Capture the cell that displays the provided text and extract its (x, y) central coordinate. 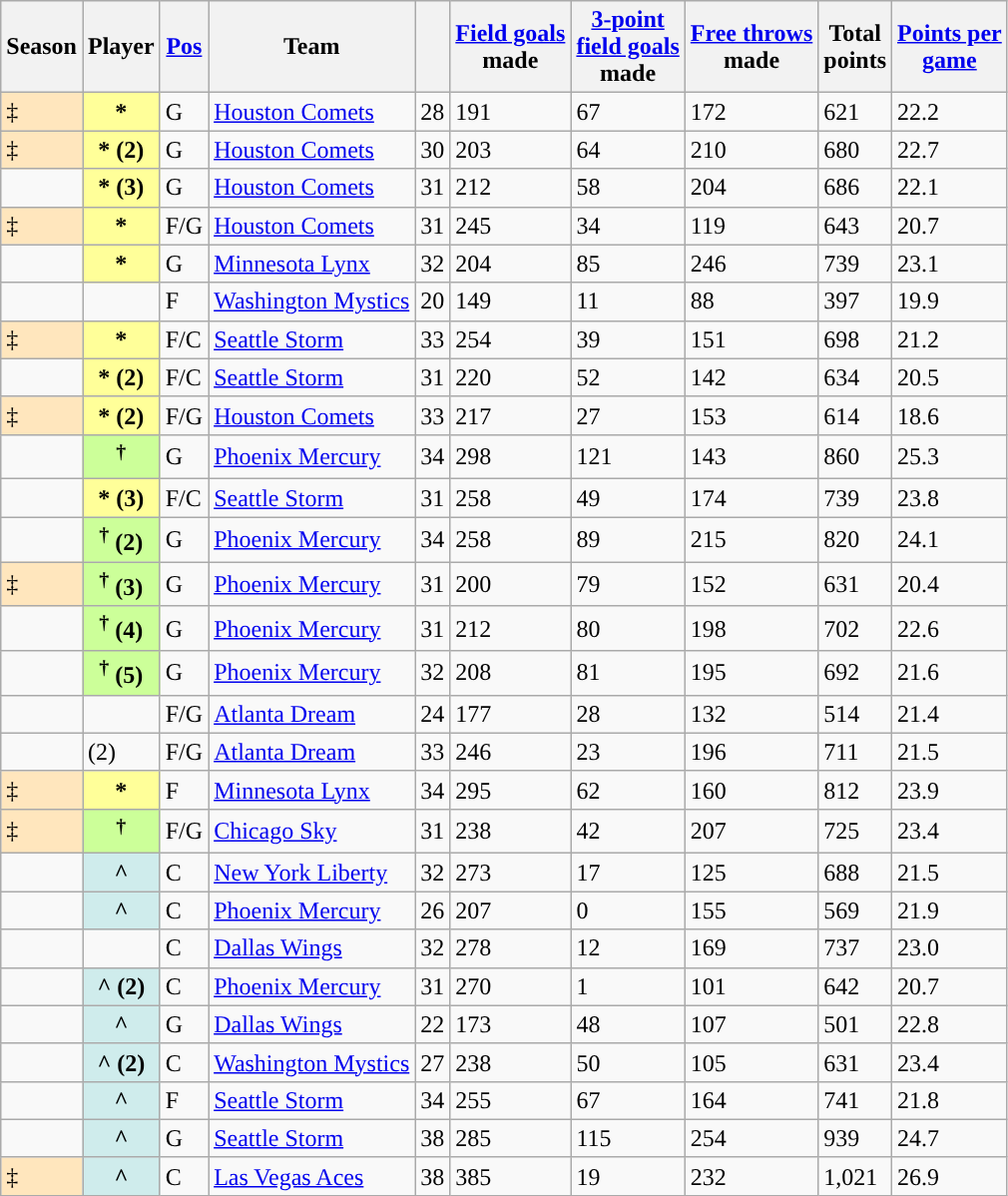
105 (751, 1062)
174 (751, 498)
198 (751, 629)
21.6 (950, 673)
26.9 (950, 1176)
23.9 (950, 790)
64 (628, 150)
24.1 (950, 539)
177 (511, 714)
143 (751, 457)
24.7 (950, 1138)
115 (628, 1138)
62 (628, 790)
48 (628, 1024)
711 (855, 752)
23 (628, 752)
203 (511, 150)
22.8 (950, 1024)
11 (628, 301)
245 (511, 226)
200 (511, 585)
939 (855, 1138)
23.8 (950, 498)
21.9 (950, 910)
Chicago Sky (311, 831)
215 (751, 539)
634 (855, 377)
149 (511, 301)
Points pergame (950, 47)
741 (855, 1100)
132 (751, 714)
22.6 (950, 629)
Pos (184, 47)
42 (628, 831)
0 (628, 910)
80 (628, 629)
195 (751, 673)
50 (628, 1062)
142 (751, 377)
860 (855, 457)
169 (751, 948)
Field goalsmade (511, 47)
26 (433, 910)
688 (855, 873)
152 (751, 585)
191 (511, 112)
820 (855, 539)
119 (751, 226)
20.4 (950, 585)
20 (433, 301)
208 (511, 673)
295 (511, 790)
24 (433, 714)
25.3 (950, 457)
(2) (121, 752)
172 (751, 112)
1,021 (855, 1176)
3-pointfield goalsmade (628, 47)
Las Vegas Aces (311, 1176)
725 (855, 831)
812 (855, 790)
58 (628, 188)
22.2 (950, 112)
514 (855, 714)
569 (855, 910)
285 (511, 1138)
686 (855, 188)
692 (855, 673)
160 (751, 790)
21.4 (950, 714)
22.7 (950, 150)
642 (855, 986)
49 (628, 498)
21.2 (950, 339)
39 (628, 339)
Totalpoints (855, 47)
23.0 (950, 948)
17 (628, 873)
173 (511, 1024)
643 (855, 226)
21.8 (950, 1100)
23.1 (950, 264)
621 (855, 112)
273 (511, 873)
397 (855, 301)
81 (628, 673)
Team (311, 47)
196 (751, 752)
278 (511, 948)
30 (433, 150)
† (2) (121, 539)
† (5) (121, 673)
210 (751, 150)
232 (751, 1176)
125 (751, 873)
52 (628, 377)
† (4) (121, 629)
220 (511, 377)
22 (433, 1024)
298 (511, 457)
20.5 (950, 377)
680 (855, 150)
79 (628, 585)
614 (855, 415)
88 (751, 301)
New York Liberty (311, 873)
255 (511, 1100)
Player (121, 47)
89 (628, 539)
† (3) (121, 585)
Season (42, 47)
151 (751, 339)
155 (751, 910)
22.1 (950, 188)
501 (855, 1024)
385 (511, 1176)
217 (511, 415)
702 (855, 629)
737 (855, 948)
19 (628, 1176)
164 (751, 1100)
18.6 (950, 415)
85 (628, 264)
Free throwsmade (751, 47)
19.9 (950, 301)
107 (751, 1024)
101 (751, 986)
12 (628, 948)
698 (855, 339)
1 (628, 986)
270 (511, 986)
153 (751, 415)
121 (628, 457)
